Identify which cell holds the provided text, then report its [X, Y] central coordinate. 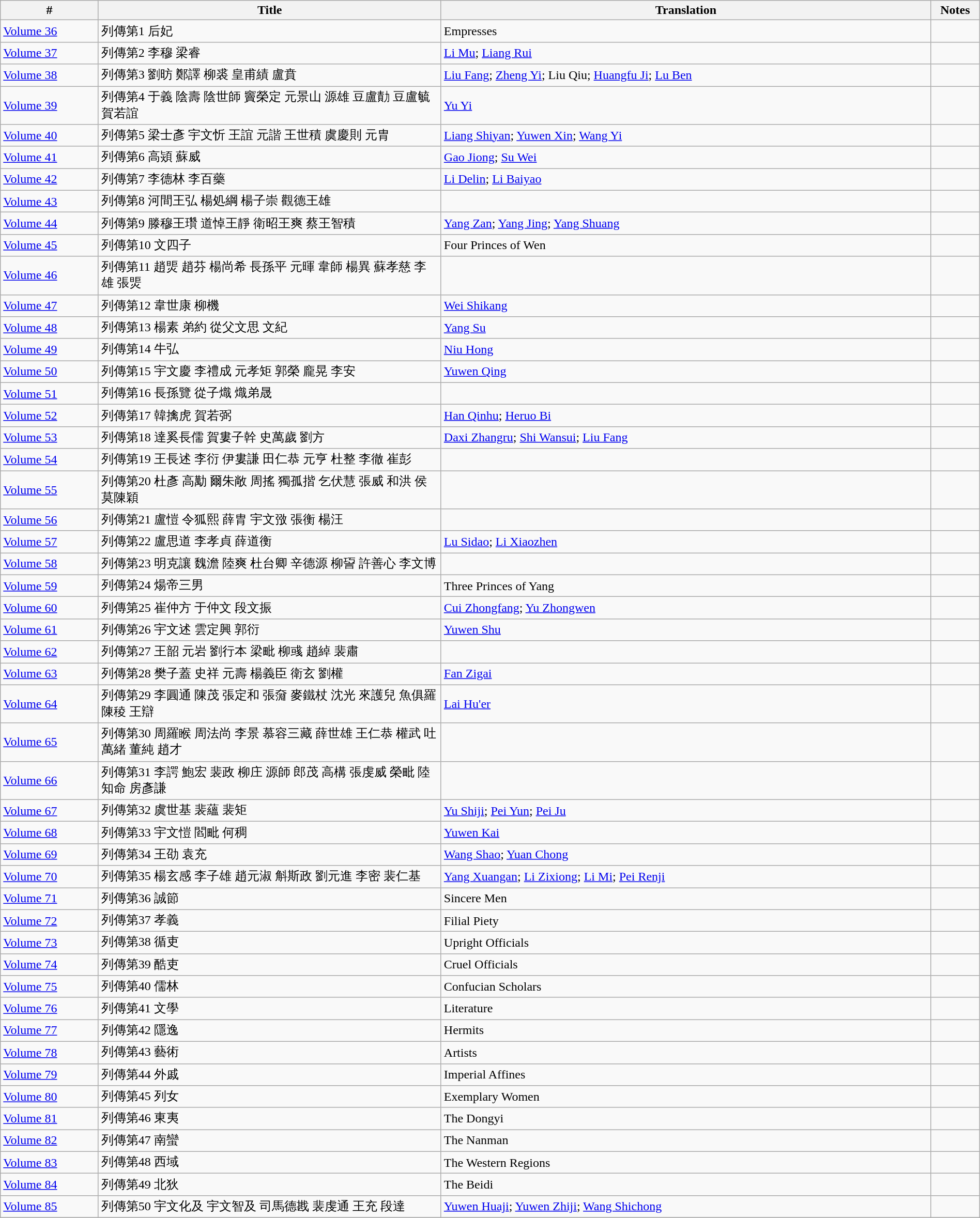
Four Princes of Wen [685, 245]
列傳第14 牛弘 [270, 349]
Lai Hu'er [685, 704]
列傳第32 虞世基 裴蘊 裴矩 [270, 810]
列傳第8 河間王弘 楊処綱 楊子崇 觀德王雄 [270, 202]
Han Qinhu; Heruo Bi [685, 415]
Volume 53 [50, 437]
Volume 78 [50, 1052]
Wei Shikang [685, 306]
Volume 62 [50, 652]
列傳第47 南蠻 [270, 1141]
列傳第16 長孫覽 從子熾 熾弟晟 [270, 394]
Li Delin; Li Baiyao [685, 180]
列傳第26 宇文述 雲定興 郭衍 [270, 629]
列傳第38 循吏 [270, 943]
列傳第19 王長述 李衍 伊婁謙 田仁恭 元亨 杜整 李徹 崔彭 [270, 460]
Artists [685, 1052]
Volume 76 [50, 1009]
Volume 66 [50, 780]
Volume 52 [50, 415]
列傳第50 宇文化及 宇文智及 司馬德戡 裴虔通 王充 段達 [270, 1206]
Volume 43 [50, 202]
The Nanman [685, 1141]
列傳第31 李諤 鮑宏 裴政 柳庄 源師 郎茂 高構 張虔威 榮毗 陸知命 房彥謙 [270, 780]
列傳第35 楊玄感 李子雄 趙元淑 斛斯政 劉元進 李密 裴仁基 [270, 876]
列傳第45 列女 [270, 1097]
列傳第1 后妃 [270, 31]
The Dongyi [685, 1118]
列傳第5 梁士彥 宇文忻 王誼 元諧 王世積 虞慶則 元胄 [270, 135]
列傳第18 達奚長儒 賀婁子幹 史萬歲 劉方 [270, 437]
Volume 85 [50, 1206]
Translation [685, 10]
列傳第2 李穆 梁睿 [270, 53]
Volume 44 [50, 223]
Volume 63 [50, 674]
列傳第39 酷吏 [270, 964]
Yu Shiji; Pei Yun; Pei Ju [685, 810]
列傳第23 明克讓 魏澹 陸爽 杜台卿 辛德源 柳䛒 許善心 李文博 [270, 564]
Volume 49 [50, 349]
Yuwen Shu [685, 629]
Volume 38 [50, 75]
列傳第3 劉昉 鄭譯 柳裘 皇甫績 盧賁 [270, 75]
Cruel Officials [685, 964]
The Beidi [685, 1184]
列傳第33 宇文愷 閻毗 何稠 [270, 833]
Yang Su [685, 328]
列傳第49 北狄 [270, 1184]
Volume 42 [50, 180]
Volume 58 [50, 564]
Volume 68 [50, 833]
Filial Piety [685, 921]
Daxi Zhangru; Shi Wansui; Liu Fang [685, 437]
Volume 47 [50, 306]
Volume 79 [50, 1075]
Volume 57 [50, 542]
列傳第28 樊子蓋 史祥 元壽 楊義臣 衛玄 劉權 [270, 674]
Imperial Affines [685, 1075]
列傳第48 西域 [270, 1163]
列傳第9 滕穆王瓚 道悼王靜 衛昭王爽 蔡王智積 [270, 223]
Volume 60 [50, 608]
Yang Xuangan; Li Zixiong; Li Mi; Pei Renji [685, 876]
列傳第11 趙煚 趙芬 楊尚希 長孫平 元暉 韋師 楊異 蘇孝慈 李雄 張煚 [270, 275]
Volume 81 [50, 1118]
列傳第37 孝義 [270, 921]
Volume 51 [50, 394]
列傳第46 東夷 [270, 1118]
Niu Hong [685, 349]
Volume 40 [50, 135]
Li Mu; Liang Rui [685, 53]
列傳第34 王劭 袁充 [270, 855]
Volume 69 [50, 855]
列傳第40 儒林 [270, 987]
Volume 64 [50, 704]
列傳第36 誠節 [270, 899]
# [50, 10]
Volume 67 [50, 810]
Fan Zigai [685, 674]
列傳第42 隱逸 [270, 1030]
列傳第27 王韶 元岩 劉行本 梁毗 柳彧 趙綽 裴肅 [270, 652]
列傳第10 文四子 [270, 245]
Volume 75 [50, 987]
Wang Shao; Yuan Chong [685, 855]
Volume 48 [50, 328]
列傳第43 藝術 [270, 1052]
Yuwen Huaji; Yuwen Zhiji; Wang Shichong [685, 1206]
列傳第24 煬帝三男 [270, 586]
Volume 70 [50, 876]
Title [270, 10]
列傳第29 李圓通 陳茂 張定和 張奫 麥鐵杖 沈光 來護兒 魚俱羅 陳稜 王辯 [270, 704]
Sincere Men [685, 899]
Empresses [685, 31]
Literature [685, 1009]
列傳第30 周羅睺 周法尚 李景 慕容三藏 薛世雄 王仁恭 權武 吐萬緒 董純 趙才 [270, 742]
列傳第22 盧思道 李孝貞 薛道衡 [270, 542]
Liang Shiyan; Yuwen Xin; Wang Yi [685, 135]
Volume 59 [50, 586]
列傳第7 李德林 李百藥 [270, 180]
Liu Fang; Zheng Yi; Liu Qiu; Huangfu Ji; Lu Ben [685, 75]
The Western Regions [685, 1163]
Gao Jiong; Su Wei [685, 157]
列傳第15 宇文慶 李禮成 元孝矩 郭榮 龐晃 李安 [270, 372]
Volume 56 [50, 520]
Volume 45 [50, 245]
Volume 80 [50, 1097]
Volume 83 [50, 1163]
列傳第12 韋世康 柳機 [270, 306]
Volume 36 [50, 31]
Hermits [685, 1030]
Volume 46 [50, 275]
Volume 82 [50, 1141]
Volume 71 [50, 899]
Exemplary Women [685, 1097]
Volume 74 [50, 964]
Lu Sidao; Li Xiaozhen [685, 542]
列傳第17 韓擒虎 賀若弼 [270, 415]
Volume 77 [50, 1030]
Yuwen Qing [685, 372]
Volume 37 [50, 53]
Volume 84 [50, 1184]
Upright Officials [685, 943]
Volume 41 [50, 157]
列傳第25 崔仲方 于仲文 段文振 [270, 608]
Volume 39 [50, 105]
Volume 55 [50, 489]
列傳第4 于義 陰壽 陰世師 竇榮定 元景山 源雄 豆盧勣 豆盧毓 賀若誼 [270, 105]
Yu Yi [685, 105]
列傳第44 外戚 [270, 1075]
Volume 50 [50, 372]
Cui Zhongfang; Yu Zhongwen [685, 608]
Volume 54 [50, 460]
列傳第6 高熲 蘇威 [270, 157]
Volume 61 [50, 629]
Volume 72 [50, 921]
Yang Zan; Yang Jing; Yang Shuang [685, 223]
列傳第13 楊素 弟約 從父文思 文紀 [270, 328]
列傳第41 文學 [270, 1009]
Confucian Scholars [685, 987]
列傳第20 杜彥 高勱 爾朱敞 周搖 獨孤揩 乞伏慧 張威 和洪 侯莫陳穎 [270, 489]
Yuwen Kai [685, 833]
Notes [955, 10]
Three Princes of Yang [685, 586]
Volume 65 [50, 742]
Volume 73 [50, 943]
列傳第21 盧愷 令狐熙 薛胄 宇文㢸 張衡 楊汪 [270, 520]
